Find where the given text appears and provide that cell's center as (x, y) coordinate. 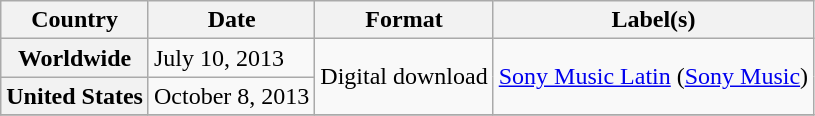
Sony Music Latin (Sony Music) (653, 77)
Digital download (404, 77)
Date (231, 20)
October 8, 2013 (231, 96)
Country (75, 20)
Label(s) (653, 20)
Format (404, 20)
United States (75, 96)
Worldwide (75, 58)
July 10, 2013 (231, 58)
